Identify which cell holds the provided text, then report its [X, Y] central coordinate. 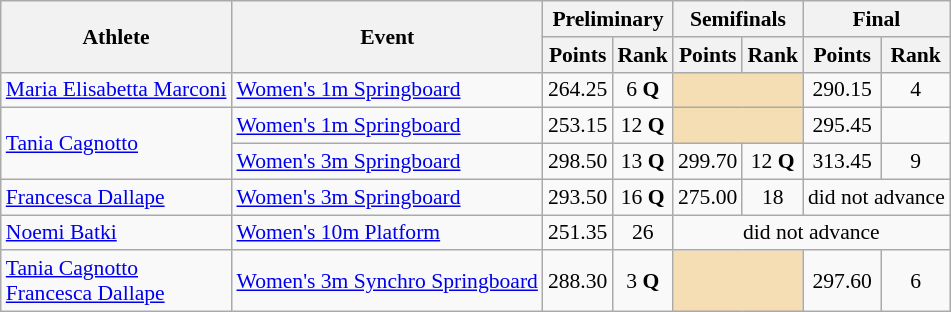
6 Q [642, 90]
26 [642, 233]
9 [915, 162]
299.70 [708, 162]
290.15 [842, 90]
Preliminary [608, 19]
264.25 [578, 90]
313.45 [842, 162]
288.30 [578, 282]
Tania Cagnotto [116, 144]
293.50 [578, 197]
3 Q [642, 282]
18 [772, 197]
Tania CagnottoFrancesca Dallape [116, 282]
Women's 3m Synchro Springboard [386, 282]
Event [386, 36]
Semifinals [738, 19]
297.60 [842, 282]
Final [876, 19]
Women's 10m Platform [386, 233]
298.50 [578, 162]
275.00 [708, 197]
251.35 [578, 233]
4 [915, 90]
295.45 [842, 126]
Maria Elisabetta Marconi [116, 90]
Athlete [116, 36]
16 Q [642, 197]
13 Q [642, 162]
Francesca Dallape [116, 197]
Noemi Batki [116, 233]
6 [915, 282]
253.15 [578, 126]
